Extract the [X, Y] coordinate from the center of the cell holding the provided text.  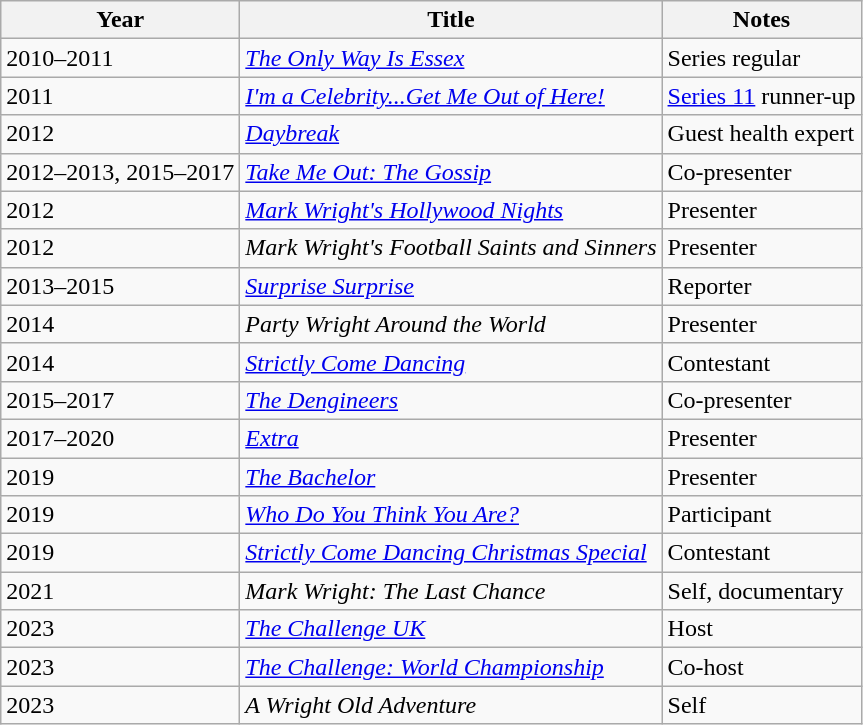
Host [762, 629]
Party Wright Around the World [451, 324]
The Challenge: World Championship [451, 667]
2013–2015 [120, 286]
The Bachelor [451, 477]
Participant [762, 515]
Mark Wright: The Last Chance [451, 591]
Series 11 runner-up [762, 96]
The Only Way Is Essex [451, 58]
Strictly Come Dancing [451, 362]
Extra [451, 438]
Guest health expert [762, 134]
Series regular [762, 58]
2012–2013, 2015–2017 [120, 172]
Self, documentary [762, 591]
Title [451, 20]
Daybreak [451, 134]
I'm a Celebrity...Get Me Out of Here! [451, 96]
Who Do You Think You Are? [451, 515]
Co-host [762, 667]
Strictly Come Dancing Christmas Special [451, 553]
A Wright Old Adventure [451, 705]
Notes [762, 20]
The Challenge UK [451, 629]
Surprise Surprise [451, 286]
2010–2011 [120, 58]
The Dengineers [451, 400]
Mark Wright's Football Saints and Sinners [451, 248]
Take Me Out: The Gossip [451, 172]
Self [762, 705]
2015–2017 [120, 400]
2017–2020 [120, 438]
2011 [120, 96]
Year [120, 20]
2021 [120, 591]
Reporter [762, 286]
Mark Wright's Hollywood Nights [451, 210]
